Pinpoint the cell where the given text exists, returning its (X, Y) midpoint coordinate. 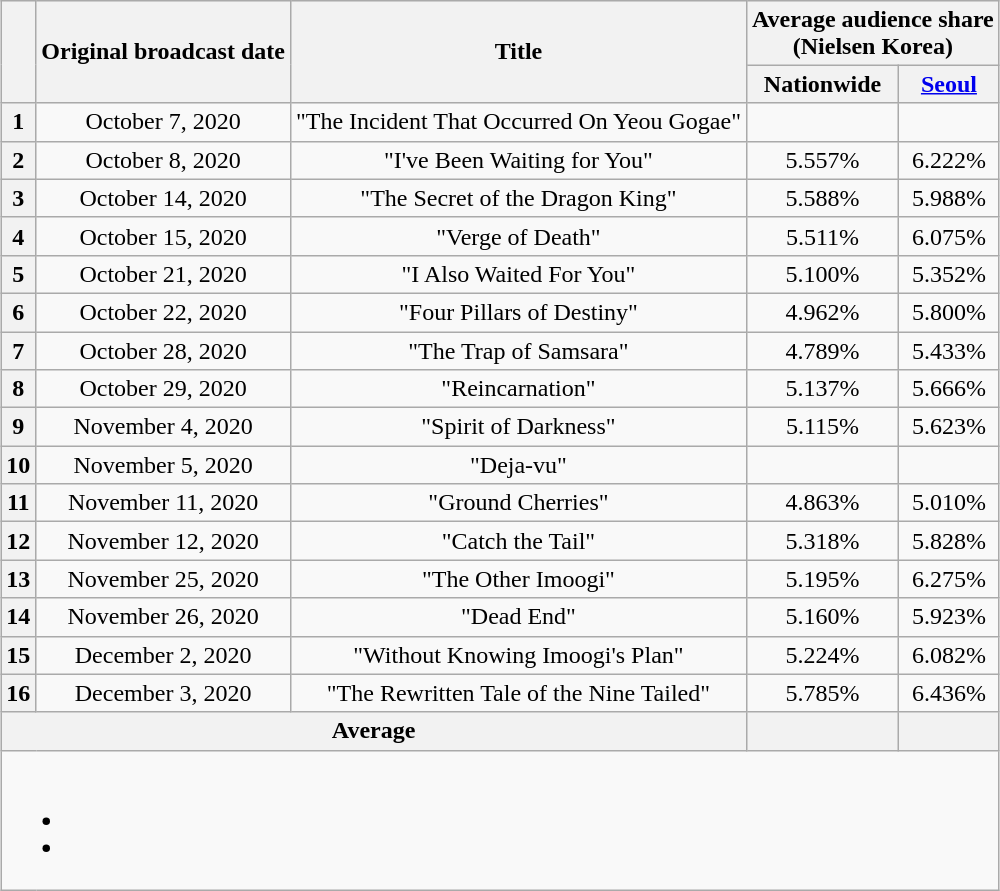
"The Secret of the Dragon King" (518, 198)
15 (18, 655)
5.010% (950, 503)
Original broadcast date (164, 52)
6.222% (950, 160)
4.962% (822, 312)
2 (18, 160)
6.275% (950, 579)
13 (18, 579)
14 (18, 617)
5.100% (822, 274)
5 (18, 274)
5.115% (822, 427)
5.224% (822, 655)
October 22, 2020 (164, 312)
5.318% (822, 541)
"Catch the Tail" (518, 541)
November 11, 2020 (164, 503)
5.557% (822, 160)
Average audience share(Nielsen Korea) (872, 32)
Average (374, 731)
3 (18, 198)
8 (18, 389)
October 15, 2020 (164, 236)
"Four Pillars of Destiny" (518, 312)
"I Also Waited For You" (518, 274)
5.352% (950, 274)
10 (18, 465)
5.666% (950, 389)
5.588% (822, 198)
5.785% (822, 693)
6.075% (950, 236)
5.828% (950, 541)
"The Trap of Samsara" (518, 351)
November 25, 2020 (164, 579)
6.436% (950, 693)
Seoul (950, 84)
1 (18, 122)
Nationwide (822, 84)
November 12, 2020 (164, 541)
5.800% (950, 312)
12 (18, 541)
4.789% (822, 351)
5.988% (950, 198)
9 (18, 427)
"I've Been Waiting for You" (518, 160)
4 (18, 236)
"The Incident That Occurred On Yeou Gogae" (518, 122)
"The Rewritten Tale of the Nine Tailed" (518, 693)
"Dead End" (518, 617)
5.195% (822, 579)
6.082% (950, 655)
October 29, 2020 (164, 389)
November 26, 2020 (164, 617)
November 5, 2020 (164, 465)
5.137% (822, 389)
"Without Knowing Imoogi's Plan" (518, 655)
"Reincarnation" (518, 389)
October 28, 2020 (164, 351)
October 7, 2020 (164, 122)
November 4, 2020 (164, 427)
"Spirit of Darkness" (518, 427)
October 14, 2020 (164, 198)
5.433% (950, 351)
Title (518, 52)
16 (18, 693)
7 (18, 351)
"Ground Cherries" (518, 503)
5.923% (950, 617)
December 2, 2020 (164, 655)
"Verge of Death" (518, 236)
October 21, 2020 (164, 274)
"Deja-vu" (518, 465)
5.511% (822, 236)
December 3, 2020 (164, 693)
5.623% (950, 427)
4.863% (822, 503)
"The Other Imoogi" (518, 579)
5.160% (822, 617)
11 (18, 503)
October 8, 2020 (164, 160)
6 (18, 312)
